For the text-containing cell, return its midpoint in (x, y) coordinate format. 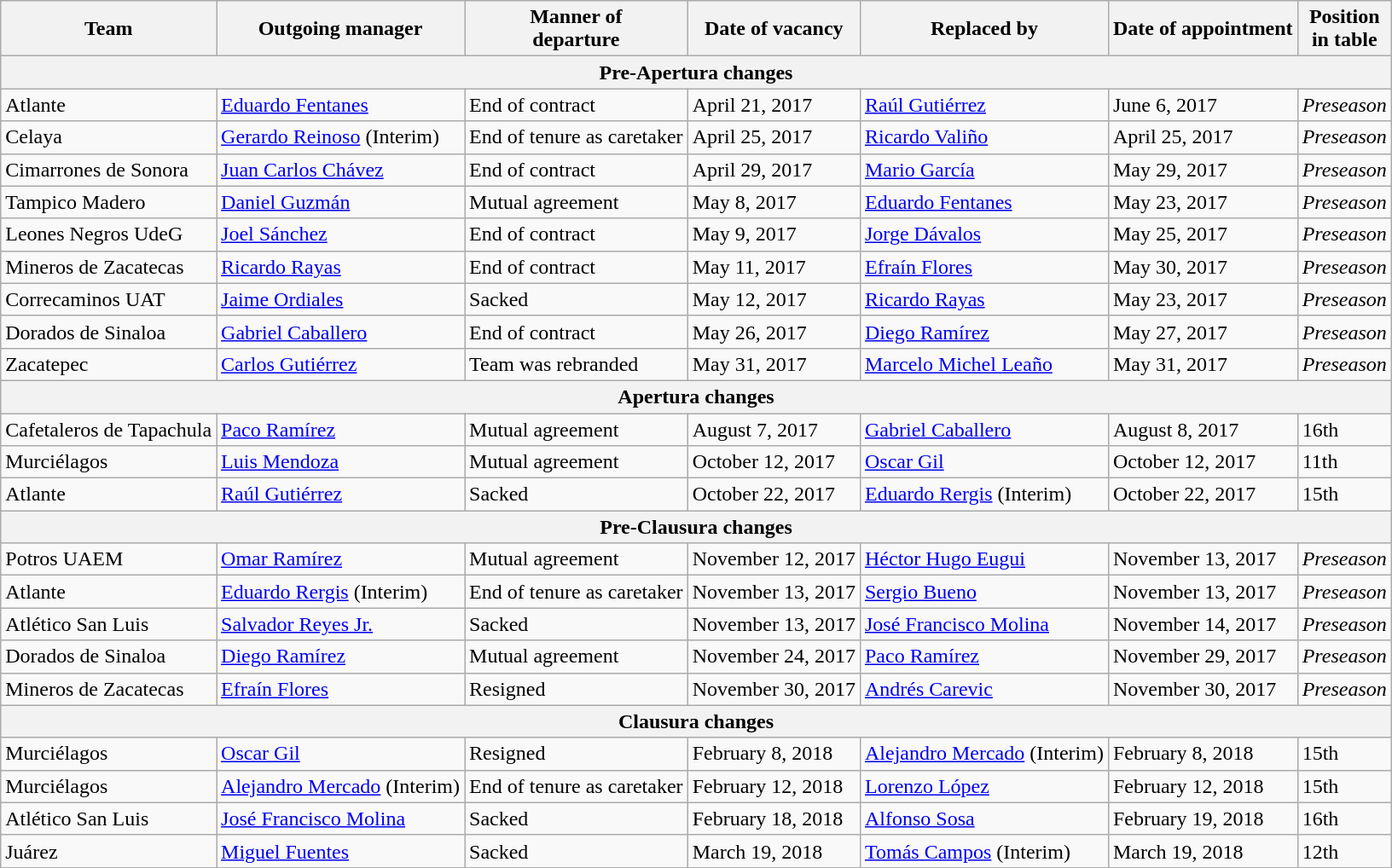
Pre-Clausura changes (696, 527)
May 9, 2017 (774, 234)
May 12, 2017 (774, 299)
May 8, 2017 (774, 202)
June 6, 2017 (1203, 105)
Cafetaleros de Tapachula (109, 429)
Joel Sánchez (341, 234)
May 29, 2017 (1203, 170)
Andrés Carevic (984, 689)
Team (109, 29)
Juárez (109, 851)
February 19, 2018 (1203, 819)
Potros UAEM (109, 559)
May 25, 2017 (1203, 234)
May 11, 2017 (774, 267)
Héctor Hugo Eugui (984, 559)
Salvador Reyes Jr. (341, 624)
Position in table (1344, 29)
Juan Carlos Chávez (341, 170)
Miguel Fuentes (341, 851)
Manner of departure (577, 29)
Lorenzo López (984, 786)
Carlos Gutiérrez (341, 364)
Jorge Dávalos (984, 234)
November 12, 2017 (774, 559)
Pre-Apertura changes (696, 72)
Jaime Ordiales (341, 299)
Mario García (984, 170)
Sergio Bueno (984, 592)
Outgoing manager (341, 29)
Date of appointment (1203, 29)
August 7, 2017 (774, 429)
Apertura changes (696, 396)
May 30, 2017 (1203, 267)
May 27, 2017 (1203, 332)
April 21, 2017 (774, 105)
Clausura changes (696, 721)
November 24, 2017 (774, 657)
Marcelo Michel Leaño (984, 364)
Gerardo Reinoso (Interim) (341, 137)
Team was rebranded (577, 364)
February 18, 2018 (774, 819)
Alfonso Sosa (984, 819)
August 8, 2017 (1203, 429)
Replaced by (984, 29)
Date of vacancy (774, 29)
Leones Negros UdeG (109, 234)
Tampico Madero (109, 202)
Tomás Campos (Interim) (984, 851)
Ricardo Valiño (984, 137)
12th (1344, 851)
November 29, 2017 (1203, 657)
April 29, 2017 (774, 170)
11th (1344, 462)
Luis Mendoza (341, 462)
Daniel Guzmán (341, 202)
Omar Ramírez (341, 559)
Zacatepec (109, 364)
November 14, 2017 (1203, 624)
Cimarrones de Sonora (109, 170)
Celaya (109, 137)
May 26, 2017 (774, 332)
Correcaminos UAT (109, 299)
